Capture the cell that displays the provided text and extract its [x, y] central coordinate. 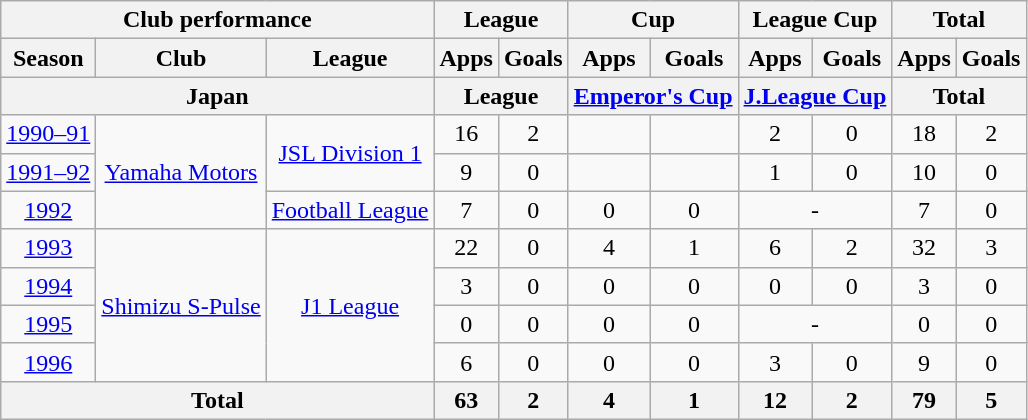
1992 [48, 210]
Club performance [218, 20]
5 [991, 400]
Football League [350, 210]
J.League Cup [815, 96]
1996 [48, 362]
12 [775, 400]
1995 [48, 324]
22 [466, 248]
16 [466, 134]
1990–91 [48, 134]
18 [924, 134]
1991–92 [48, 172]
Shimizu S-Pulse [181, 305]
Season [48, 58]
JSL Division 1 [350, 153]
Yamaha Motors [181, 172]
J1 League [350, 305]
63 [466, 400]
1994 [48, 286]
32 [924, 248]
10 [924, 172]
Japan [218, 96]
Club [181, 58]
Emperor's Cup [653, 96]
79 [924, 400]
League Cup [815, 20]
1993 [48, 248]
Cup [653, 20]
